Return the (X, Y) coordinate for the center point of the cell that contains the specified text.  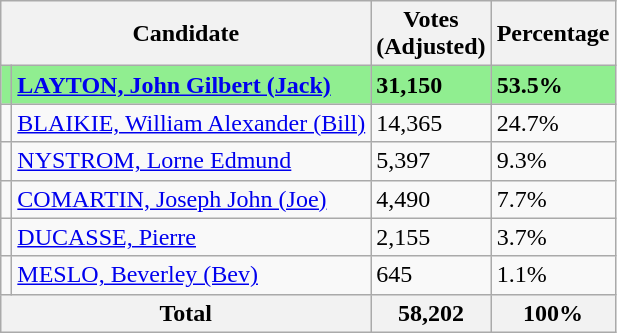
BLAIKIE, William Alexander (Bill) (192, 123)
COMARTIN, Joseph John (Joe) (192, 199)
NYSTROM, Lorne Edmund (192, 161)
DUCASSE, Pierre (192, 237)
5,397 (431, 161)
Percentage (553, 34)
53.5% (553, 85)
7.7% (553, 199)
58,202 (431, 313)
Votes(Adjusted) (431, 34)
9.3% (553, 161)
100% (553, 313)
Total (186, 313)
645 (431, 275)
4,490 (431, 199)
24.7% (553, 123)
LAYTON, John Gilbert (Jack) (192, 85)
MESLO, Beverley (Bev) (192, 275)
2,155 (431, 237)
3.7% (553, 237)
31,150 (431, 85)
1.1% (553, 275)
14,365 (431, 123)
Candidate (186, 34)
